Scan for the cell matching the given text and deliver its (X, Y) coordinate at center. 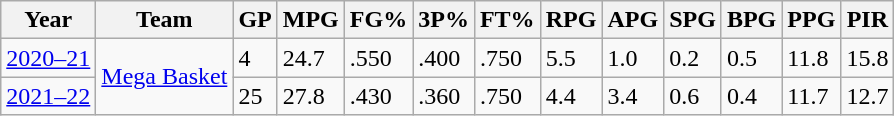
4.4 (571, 96)
Year (48, 20)
FG% (378, 20)
2021–22 (48, 96)
12.7 (868, 96)
1.0 (633, 58)
11.7 (812, 96)
.550 (378, 58)
PPG (812, 20)
4 (255, 58)
APG (633, 20)
27.8 (310, 96)
0.2 (693, 58)
BPG (751, 20)
RPG (571, 20)
11.8 (812, 58)
PIR (868, 20)
MPG (310, 20)
.430 (378, 96)
0.6 (693, 96)
GP (255, 20)
0.5 (751, 58)
FT% (507, 20)
15.8 (868, 58)
24.7 (310, 58)
0.4 (751, 96)
2020–21 (48, 58)
Team (164, 20)
5.5 (571, 58)
25 (255, 96)
.400 (444, 58)
.360 (444, 96)
3.4 (633, 96)
SPG (693, 20)
3P% (444, 20)
Mega Basket (164, 77)
